Identify which cell holds the provided text, then report its (X, Y) central coordinate. 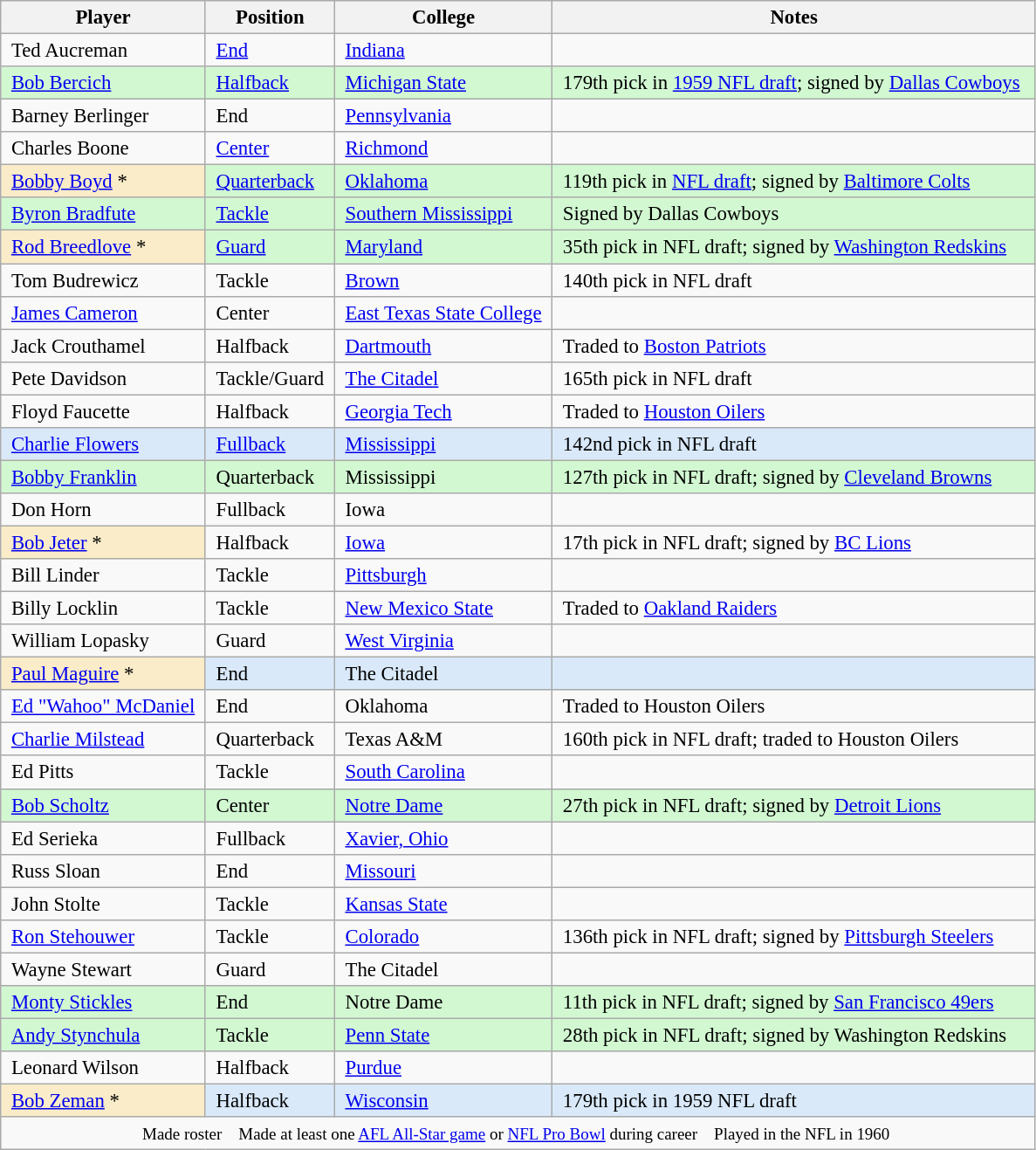
Ed "Wahoo" McDaniel (103, 706)
East Texas State College (443, 313)
Charlie Milstead (103, 740)
Notes (794, 17)
Signed by Dallas Cowboys (794, 214)
Maryland (443, 247)
28th pick in NFL draft; signed by Washington Redskins (794, 1035)
Bobby Franklin (103, 477)
160th pick in NFL draft; traded to Houston Oilers (794, 740)
Brown (443, 280)
Jack Crouthamel (103, 346)
Pete Davidson (103, 378)
Player (103, 17)
165th pick in NFL draft (794, 378)
Dartmouth (443, 346)
27th pick in NFL draft; signed by Detroit Lions (794, 805)
17th pick in NFL draft; signed by BC Lions (794, 542)
College (443, 17)
West Virginia (443, 641)
Michigan State (443, 83)
Rod Breedlove * (103, 247)
Charles Boone (103, 148)
Leonard Wilson (103, 1068)
Purdue (443, 1068)
Paul Maguire * (103, 674)
Monty Stickles (103, 1002)
Kansas State (443, 904)
Texas A&M (443, 740)
Ed Serieka (103, 838)
Wayne Stewart (103, 969)
Bob Jeter * (103, 542)
Bob Zeman * (103, 1101)
142nd pick in NFL draft (794, 444)
John Stolte (103, 904)
Georgia Tech (443, 411)
Made roster Made at least one AFL All-Star game or NFL Pro Bowl during career Played in the NFL in 1960 (518, 1133)
Bob Bercich (103, 83)
Indiana (443, 51)
Floyd Faucette (103, 411)
Barney Berlinger (103, 116)
11th pick in NFL draft; signed by San Francisco 49ers (794, 1002)
James Cameron (103, 313)
Pittsburgh (443, 575)
35th pick in NFL draft; signed by Washington Redskins (794, 247)
Billy Locklin (103, 609)
Traded to Oakland Raiders (794, 609)
Ron Stehouwer (103, 937)
Bill Linder (103, 575)
Ed Pitts (103, 773)
Xavier, Ohio (443, 838)
Byron Bradfute (103, 214)
136th pick in NFL draft; signed by Pittsburgh Steelers (794, 937)
Penn State (443, 1035)
South Carolina (443, 773)
119th pick in NFL draft; signed by Baltimore Colts (794, 182)
Missouri (443, 871)
New Mexico State (443, 609)
179th pick in 1959 NFL draft; signed by Dallas Cowboys (794, 83)
Richmond (443, 148)
Andy Stynchula (103, 1035)
Pennsylvania (443, 116)
Don Horn (103, 510)
140th pick in NFL draft (794, 280)
Ted Aucreman (103, 51)
Bob Scholtz (103, 805)
Charlie Flowers (103, 444)
Tom Budrewicz (103, 280)
127th pick in NFL draft; signed by Cleveland Browns (794, 477)
179th pick in 1959 NFL draft (794, 1101)
Position (270, 17)
William Lopasky (103, 641)
Southern Mississippi (443, 214)
Colorado (443, 937)
Wisconsin (443, 1101)
Tackle/Guard (270, 378)
Russ Sloan (103, 871)
Traded to Boston Patriots (794, 346)
Bobby Boyd * (103, 182)
